Return (X, Y) of the center of cell containing provided text 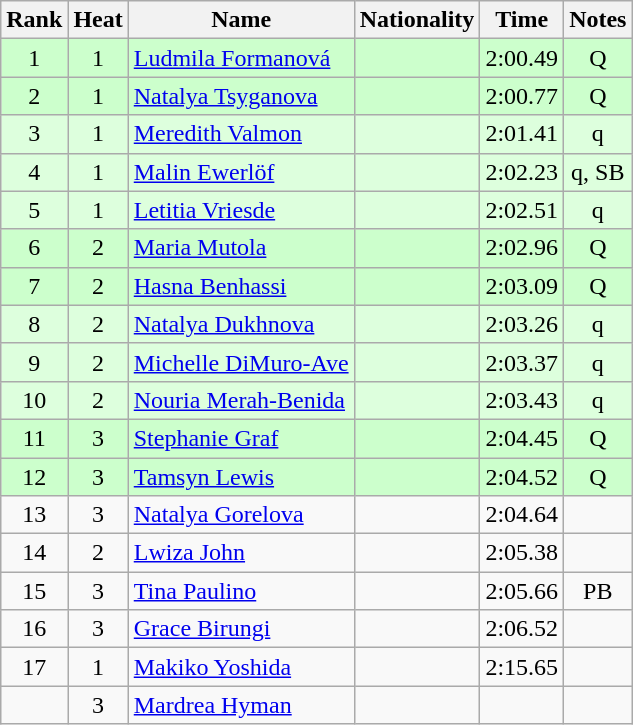
17 (34, 667)
Natalya Dukhnova (241, 324)
2:00.49 (522, 58)
2:04.64 (522, 515)
Nouria Merah-Benida (241, 400)
2:05.66 (522, 591)
Maria Mutola (241, 248)
Letitia Vriesde (241, 210)
Grace Birungi (241, 629)
9 (34, 362)
14 (34, 553)
5 (34, 210)
2:06.52 (522, 629)
2:03.26 (522, 324)
15 (34, 591)
Michelle DiMuro-Ave (241, 362)
2:03.09 (522, 286)
Heat (98, 20)
12 (34, 477)
16 (34, 629)
Time (522, 20)
2:00.77 (522, 96)
4 (34, 172)
q, SB (598, 172)
Notes (598, 20)
Natalya Gorelova (241, 515)
Tina Paulino (241, 591)
Meredith Valmon (241, 134)
Hasna Benhassi (241, 286)
Mardrea Hyman (241, 705)
Rank (34, 20)
Lwiza John (241, 553)
2:03.37 (522, 362)
11 (34, 438)
10 (34, 400)
Nationality (417, 20)
Name (241, 20)
6 (34, 248)
8 (34, 324)
2:04.45 (522, 438)
2:05.38 (522, 553)
2:02.96 (522, 248)
PB (598, 591)
Malin Ewerlöf (241, 172)
2:03.43 (522, 400)
Stephanie Graf (241, 438)
2:15.65 (522, 667)
13 (34, 515)
2:01.41 (522, 134)
Ludmila Formanová (241, 58)
2:02.23 (522, 172)
Natalya Tsyganova (241, 96)
Makiko Yoshida (241, 667)
2:02.51 (522, 210)
7 (34, 286)
Tamsyn Lewis (241, 477)
2:04.52 (522, 477)
